Provide the (X, Y) coordinate of the cell's center where the given text is located.  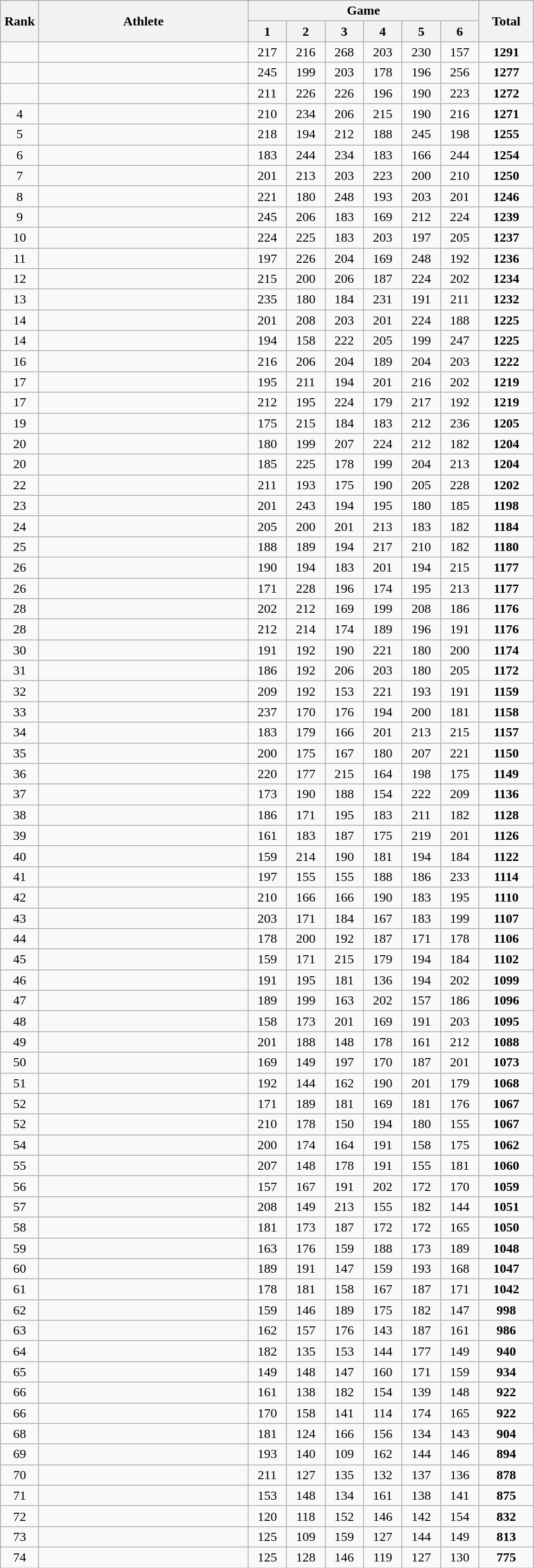
1099 (506, 980)
236 (459, 423)
31 (19, 671)
1107 (506, 918)
1106 (506, 939)
40 (19, 856)
1254 (506, 155)
1272 (506, 93)
Total (506, 21)
878 (506, 1475)
160 (382, 1372)
124 (305, 1434)
12 (19, 279)
243 (305, 506)
58 (19, 1227)
38 (19, 815)
142 (421, 1516)
1060 (506, 1165)
74 (19, 1557)
32 (19, 691)
24 (19, 526)
71 (19, 1495)
940 (506, 1351)
998 (506, 1310)
2 (305, 31)
231 (382, 300)
43 (19, 918)
1088 (506, 1042)
1059 (506, 1186)
156 (382, 1434)
1205 (506, 423)
60 (19, 1269)
25 (19, 547)
114 (382, 1413)
41 (19, 877)
128 (305, 1557)
130 (459, 1557)
1234 (506, 279)
19 (19, 423)
Athlete (144, 21)
1095 (506, 1021)
256 (459, 73)
139 (421, 1392)
1073 (506, 1062)
1096 (506, 1001)
68 (19, 1434)
137 (421, 1475)
1255 (506, 134)
10 (19, 237)
59 (19, 1248)
1047 (506, 1269)
49 (19, 1042)
237 (268, 712)
Game (363, 11)
218 (268, 134)
1150 (506, 753)
1198 (506, 506)
44 (19, 939)
1 (268, 31)
36 (19, 774)
1271 (506, 114)
1050 (506, 1227)
34 (19, 733)
1184 (506, 526)
1239 (506, 217)
247 (459, 341)
55 (19, 1165)
904 (506, 1434)
3 (344, 31)
1110 (506, 897)
37 (19, 794)
118 (305, 1516)
70 (19, 1475)
13 (19, 300)
1149 (506, 774)
30 (19, 650)
220 (268, 774)
1222 (506, 361)
219 (421, 835)
1159 (506, 691)
230 (421, 52)
934 (506, 1372)
1277 (506, 73)
1236 (506, 258)
832 (506, 1516)
8 (19, 196)
16 (19, 361)
48 (19, 1021)
72 (19, 1516)
7 (19, 176)
1157 (506, 733)
168 (459, 1269)
1158 (506, 712)
51 (19, 1083)
1180 (506, 547)
9 (19, 217)
119 (382, 1557)
150 (344, 1124)
35 (19, 753)
50 (19, 1062)
1102 (506, 960)
Rank (19, 21)
1172 (506, 671)
47 (19, 1001)
1237 (506, 237)
23 (19, 506)
1128 (506, 815)
986 (506, 1331)
33 (19, 712)
120 (268, 1516)
1136 (506, 794)
61 (19, 1290)
1062 (506, 1145)
775 (506, 1557)
1232 (506, 300)
11 (19, 258)
1202 (506, 485)
233 (459, 877)
1048 (506, 1248)
39 (19, 835)
73 (19, 1537)
45 (19, 960)
152 (344, 1516)
235 (268, 300)
268 (344, 52)
62 (19, 1310)
22 (19, 485)
64 (19, 1351)
65 (19, 1372)
46 (19, 980)
894 (506, 1454)
1126 (506, 835)
69 (19, 1454)
1051 (506, 1207)
63 (19, 1331)
1291 (506, 52)
1174 (506, 650)
54 (19, 1145)
42 (19, 897)
57 (19, 1207)
1122 (506, 856)
132 (382, 1475)
1068 (506, 1083)
875 (506, 1495)
1250 (506, 176)
1114 (506, 877)
56 (19, 1186)
1246 (506, 196)
1042 (506, 1290)
813 (506, 1537)
140 (305, 1454)
